Extract the [x, y] coordinate from the center of the cell holding the provided text.  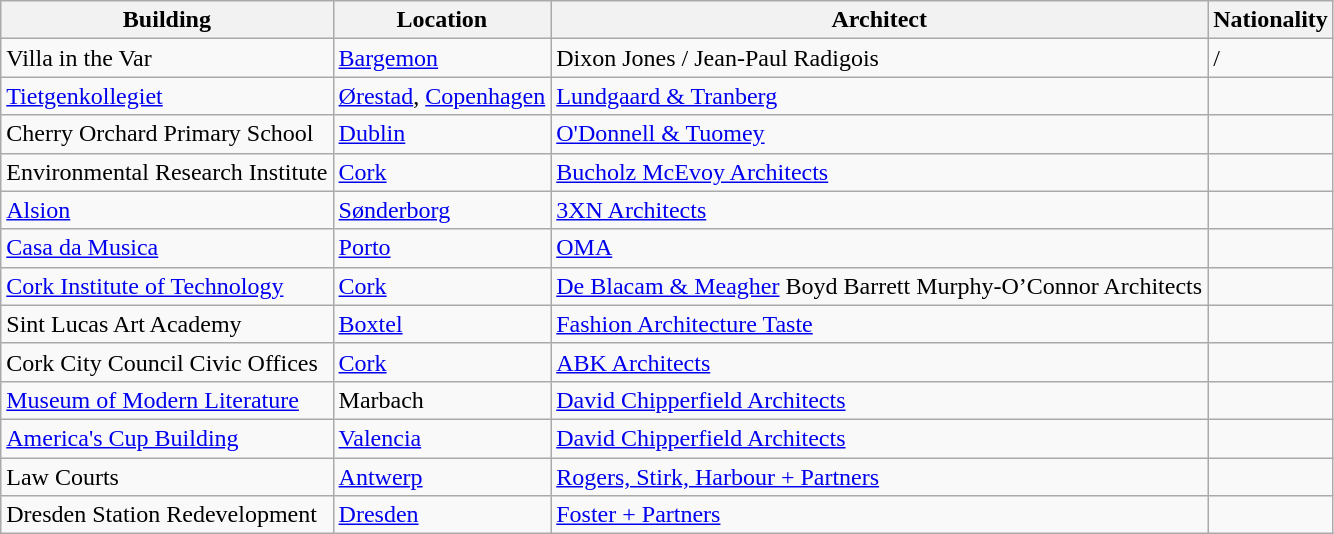
Tietgenkollegiet [167, 96]
Lundgaard & Tranberg [880, 96]
Dresden Station Redevelopment [167, 515]
Dixon Jones / Jean-Paul Radigois [880, 58]
Alsion [167, 210]
Sint Lucas Art Academy [167, 324]
Bucholz McEvoy Architects [880, 172]
Building [167, 20]
Bargemon [442, 58]
Cork Institute of Technology [167, 286]
3XN Architects [880, 210]
De Blacam & Meagher Boyd Barrett Murphy-O’Connor Architects [880, 286]
Boxtel [442, 324]
Dresden [442, 515]
Nationality [1271, 20]
O'Donnell & Tuomey [880, 134]
America's Cup Building [167, 438]
Casa da Musica [167, 248]
Valencia [442, 438]
ABK Architects [880, 362]
Ørestad, Copenhagen [442, 96]
Location [442, 20]
Museum of Modern Literature [167, 400]
/ [1271, 58]
Dublin [442, 134]
Antwerp [442, 477]
Environmental Research Institute [167, 172]
Sønderborg [442, 210]
Law Courts [167, 477]
Cherry Orchard Primary School [167, 134]
Villa in the Var [167, 58]
Porto [442, 248]
Foster + Partners [880, 515]
Fashion Architecture Taste [880, 324]
OMA [880, 248]
Architect [880, 20]
Cork City Council Civic Offices [167, 362]
Rogers, Stirk, Harbour + Partners [880, 477]
Marbach [442, 400]
